Identify which cell holds the provided text, then report its [X, Y] central coordinate. 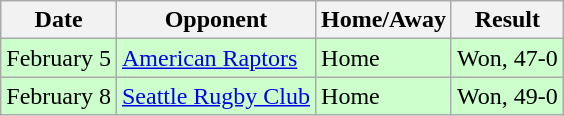
Won, 49-0 [507, 96]
Seattle Rugby Club [216, 96]
February 5 [59, 58]
Result [507, 20]
Home/Away [384, 20]
February 8 [59, 96]
Opponent [216, 20]
American Raptors [216, 58]
Date [59, 20]
Won, 47-0 [507, 58]
